Pinpoint the cell where the given text exists, returning its (X, Y) midpoint coordinate. 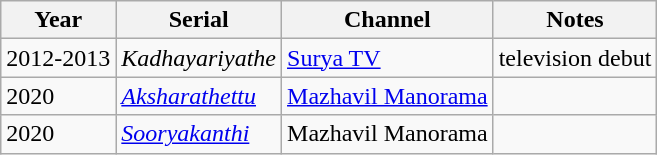
2012-2013 (58, 58)
television debut (575, 58)
Kadhayariyathe (199, 58)
Aksharathettu (199, 96)
Sooryakanthi (199, 134)
Notes (575, 20)
Serial (199, 20)
Channel (388, 20)
Year (58, 20)
Surya TV (388, 58)
